Return [x, y] of the center of cell containing provided text 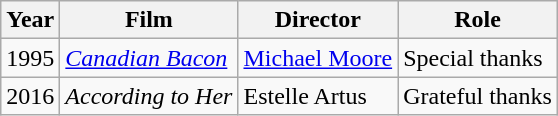
Michael Moore [318, 58]
Director [318, 20]
Special thanks [478, 58]
1995 [30, 58]
Film [149, 20]
Grateful thanks [478, 96]
2016 [30, 96]
Estelle Artus [318, 96]
Role [478, 20]
Canadian Bacon [149, 58]
Year [30, 20]
According to Her [149, 96]
